Determine the [X, Y] coordinate at the center of the cell enclosing the given text.  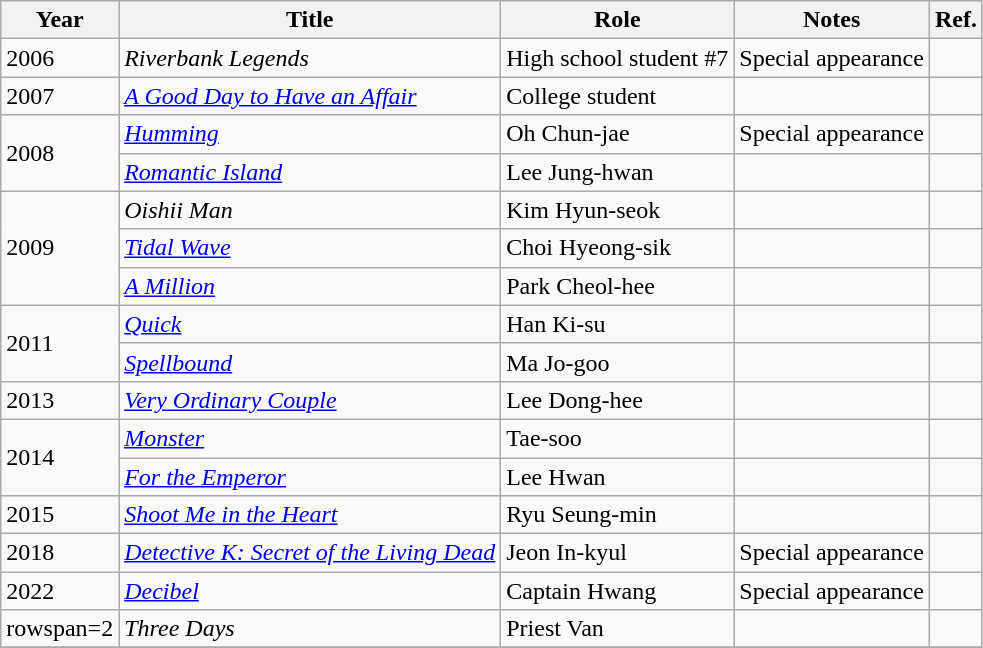
2008 [60, 153]
Three Days [310, 629]
Han Ki-su [618, 324]
2022 [60, 591]
2007 [60, 96]
Lee Hwan [618, 477]
Priest Van [618, 629]
Ryu Seung-min [618, 515]
Spellbound [310, 362]
Very Ordinary Couple [310, 400]
Park Cheol-hee [618, 286]
rowspan=2 [60, 629]
High school student #7 [618, 58]
Kim Hyun-seok [618, 210]
Year [60, 20]
For the Emperor [310, 477]
Captain Hwang [618, 591]
Role [618, 20]
Decibel [310, 591]
2014 [60, 457]
Riverbank Legends [310, 58]
2013 [60, 400]
Ma Jo-goo [618, 362]
Jeon In-kyul [618, 553]
Tae-soo [618, 438]
Oishii Man [310, 210]
Romantic Island [310, 172]
2006 [60, 58]
Lee Jung-hwan [618, 172]
Lee Dong-hee [618, 400]
A Million [310, 286]
2015 [60, 515]
Oh Chun-jae [618, 134]
Notes [832, 20]
Ref. [956, 20]
Tidal Wave [310, 248]
Humming [310, 134]
Choi Hyeong-sik [618, 248]
College student [618, 96]
Monster [310, 438]
A Good Day to Have an Affair [310, 96]
2011 [60, 343]
Detective K: Secret of the Living Dead [310, 553]
2018 [60, 553]
Title [310, 20]
Quick [310, 324]
2009 [60, 248]
Shoot Me in the Heart [310, 515]
